Capture the cell that displays the provided text and extract its (x, y) central coordinate. 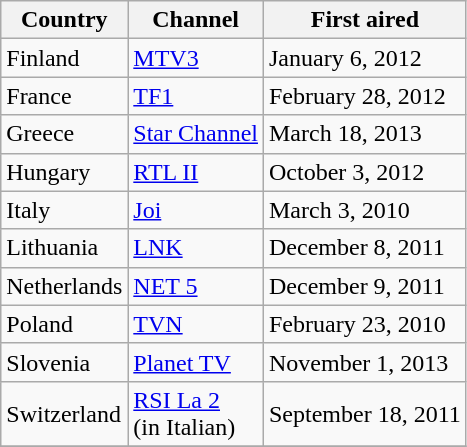
Lithuania (64, 248)
Switzerland (64, 414)
Country (64, 20)
TF1 (196, 96)
Italy (64, 210)
Hungary (64, 172)
Finland (64, 58)
December 9, 2011 (364, 286)
NET 5 (196, 286)
Greece (64, 134)
Star Channel (196, 134)
September 18, 2011 (364, 414)
Slovenia (64, 362)
October 3, 2012 (364, 172)
December 8, 2011 (364, 248)
LNK (196, 248)
RTL II (196, 172)
Planet TV (196, 362)
February 28, 2012 (364, 96)
March 18, 2013 (364, 134)
March 3, 2010 (364, 210)
First aired (364, 20)
January 6, 2012 (364, 58)
Channel (196, 20)
MTV3 (196, 58)
February 23, 2010 (364, 324)
Poland (64, 324)
Joi (196, 210)
TVN (196, 324)
RSI La 2 (in Italian) (196, 414)
Netherlands (64, 286)
November 1, 2013 (364, 362)
France (64, 96)
